Pinpoint the cell where the given text exists, returning its [X, Y] midpoint coordinate. 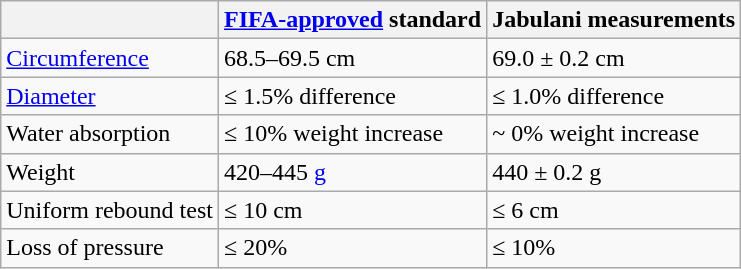
≤ 6 cm [614, 210]
Uniform rebound test [110, 210]
Diameter [110, 96]
~ 0% weight increase [614, 134]
Jabulani measurements [614, 20]
≤ 1.5% difference [352, 96]
≤ 10% weight increase [352, 134]
FIFA-approved standard [352, 20]
≤ 10 cm [352, 210]
69.0 ± 0.2 cm [614, 58]
Circumference [110, 58]
≤ 1.0% difference [614, 96]
≤ 20% [352, 248]
440 ± 0.2 g [614, 172]
≤ 10% [614, 248]
68.5–69.5 cm [352, 58]
420–445 g [352, 172]
Loss of pressure [110, 248]
Weight [110, 172]
Water absorption [110, 134]
